Scan for the cell matching the given text and deliver its [x, y] coordinate at center. 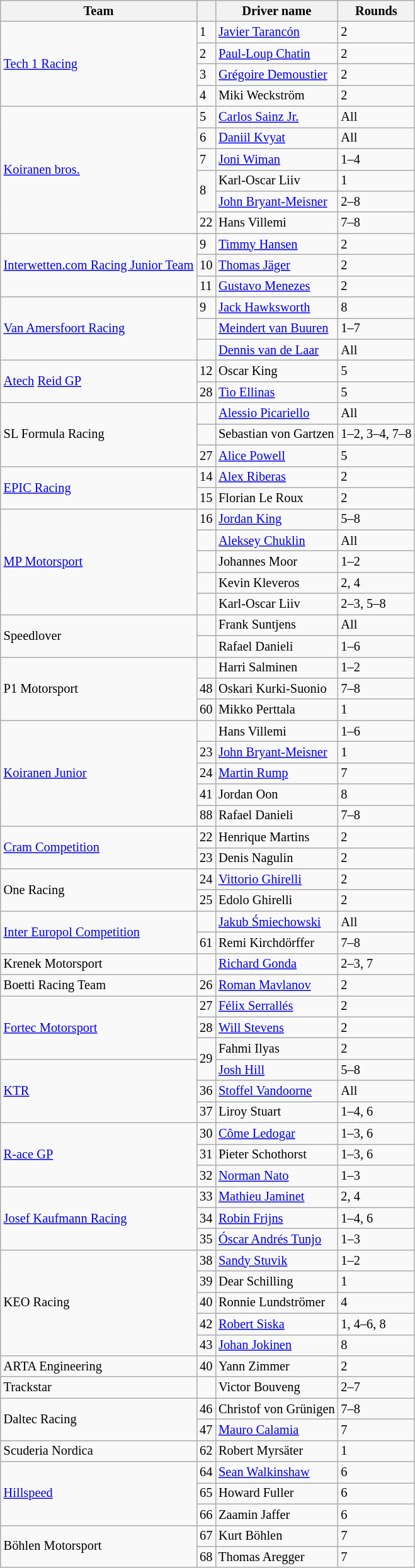
37 [206, 1112]
Scuderia Nordica [98, 1451]
Sandy Stuvik [276, 1260]
Thomas Jäger [276, 265]
Timmy Hansen [276, 244]
EPIC Racing [98, 487]
Rounds [376, 11]
38 [206, 1260]
Frank Suntjens [276, 625]
KTR [98, 1091]
Alice Powell [276, 456]
Dennis van de Laar [276, 350]
Alessio Picariello [276, 413]
60 [206, 710]
Sean Walkinshaw [276, 1472]
Fahmi Ilyas [276, 1049]
Florian Le Roux [276, 498]
Kevin Kleveros [276, 583]
Robert Myrsäter [276, 1451]
Cram Competition [98, 847]
Yann Zimmer [276, 1366]
3 [206, 74]
2–3, 7 [376, 964]
Victor Bouveng [276, 1387]
Joni Wiman [276, 159]
P1 Motorsport [98, 688]
Howard Fuller [276, 1493]
Daniil Kvyat [276, 138]
Miki Weckström [276, 96]
Robin Frijns [276, 1218]
Oscar King [276, 371]
Robert Siska [276, 1324]
One Racing [98, 890]
35 [206, 1239]
41 [206, 795]
25 [206, 900]
Boetti Racing Team [98, 985]
Koiranen bros. [98, 170]
Jakub Śmiechowski [276, 922]
KEO Racing [98, 1302]
39 [206, 1282]
1–4 [376, 159]
12 [206, 371]
36 [206, 1091]
26 [206, 985]
Alex Riberas [276, 477]
1–2, 3–4, 7–8 [376, 434]
ARTA Engineering [98, 1366]
Krenek Motorsport [98, 964]
Paul-Loup Chatin [276, 53]
MP Motorsport [98, 561]
1–7 [376, 328]
Henrique Martins [276, 837]
Harri Salminen [276, 668]
Meindert van Buuren [276, 328]
Óscar Andrés Tunjo [276, 1239]
Josh Hill [276, 1070]
Hillspeed [98, 1494]
Inter Europol Competition [98, 932]
61 [206, 943]
62 [206, 1451]
Edolo Ghirelli [276, 900]
Johan Jokinen [276, 1345]
Will Stevens [276, 1028]
33 [206, 1197]
2–3, 5–8 [376, 604]
15 [206, 498]
Mathieu Jaminet [276, 1197]
Christof von Grünigen [276, 1409]
68 [206, 1557]
Côme Ledogar [276, 1133]
Richard Gonda [276, 964]
Denis Nagulin [276, 858]
32 [206, 1175]
Kurt Böhlen [276, 1536]
29 [206, 1060]
2–8 [376, 201]
Gustavo Menezes [276, 286]
46 [206, 1409]
Remi Kirchdörffer [276, 943]
Team [98, 11]
65 [206, 1493]
Speedlover [98, 636]
34 [206, 1218]
Ronnie Lundströmer [276, 1302]
42 [206, 1324]
Tio Ellinas [276, 392]
Stoffel Vandoorne [276, 1091]
31 [206, 1155]
Driver name [276, 11]
Mauro Calamia [276, 1430]
Oskari Kurki-Suonio [276, 688]
Martin Rump [276, 773]
Aleksey Chuklin [276, 540]
Interwetten.com Racing Junior Team [98, 266]
Daltec Racing [98, 1420]
Jordan King [276, 519]
Jack Hawksworth [276, 308]
Liroy Stuart [276, 1112]
Johannes Moor [276, 561]
16 [206, 519]
Norman Nato [276, 1175]
Dear Schilling [276, 1282]
Tech 1 Racing [98, 64]
1, 4–6, 8 [376, 1324]
Mikko Perttala [276, 710]
47 [206, 1430]
Jordan Oon [276, 795]
88 [206, 815]
2–7 [376, 1387]
Böhlen Motorsport [98, 1547]
Pieter Schothorst [276, 1155]
43 [206, 1345]
Trackstar [98, 1387]
66 [206, 1515]
67 [206, 1536]
Vittorio Ghirelli [276, 879]
Carlos Sainz Jr. [276, 117]
64 [206, 1472]
Koiranen Junior [98, 773]
48 [206, 688]
Van Amersfoort Racing [98, 328]
Zaamin Jaffer [276, 1515]
11 [206, 286]
SL Formula Racing [98, 434]
Sebastian von Gartzen [276, 434]
Félix Serrallés [276, 1006]
Grégoire Demoustier [276, 74]
10 [206, 265]
Thomas Aregger [276, 1557]
14 [206, 477]
Fortec Motorsport [98, 1027]
Javier Tarancón [276, 32]
R-ace GP [98, 1154]
Josef Kaufmann Racing [98, 1218]
Atech Reid GP [98, 381]
Roman Mavlanov [276, 985]
30 [206, 1133]
